Find where the given text appears and provide that cell's center as [X, Y] coordinate. 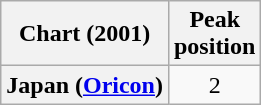
Chart (2001) [85, 34]
2 [214, 85]
Japan (Oricon) [85, 85]
Peakposition [214, 34]
